Detect which cell encompasses the target text, then output its [x, y] center coordinate. 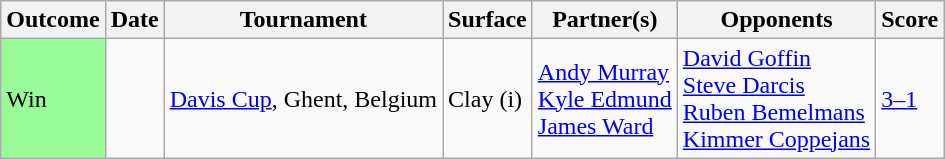
Clay (i) [488, 98]
David Goffin Steve Darcis Ruben Bemelmans Kimmer Coppejans [776, 98]
Score [910, 20]
Surface [488, 20]
Win [53, 98]
Tournament [303, 20]
Andy Murray Kyle Edmund James Ward [604, 98]
Davis Cup, Ghent, Belgium [303, 98]
Outcome [53, 20]
Date [134, 20]
Partner(s) [604, 20]
3–1 [910, 98]
Opponents [776, 20]
